Search for the cell housing the specified text and yield its [x, y] center coordinate. 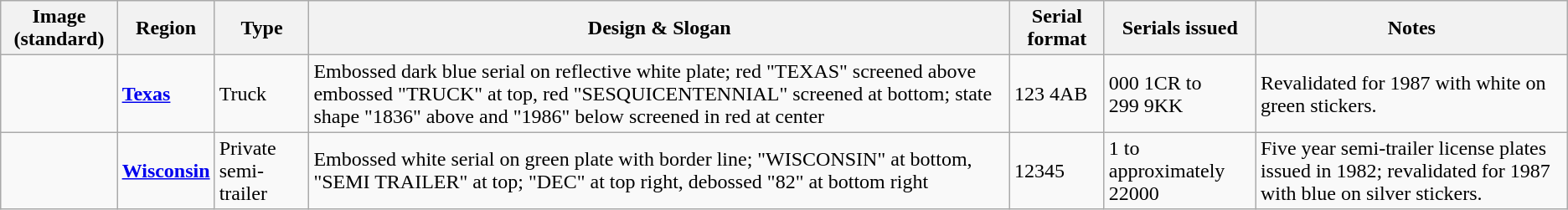
Type [261, 28]
Revalidated for 1987 with white on green stickers. [1411, 94]
Serial format [1057, 28]
12345 [1057, 171]
Notes [1411, 28]
Five year semi-trailer license plates issued in 1982; revalidated for 1987 with blue on silver stickers. [1411, 171]
Image (standard) [59, 28]
123 4AB [1057, 94]
Texas [166, 94]
Serials issued [1179, 28]
1 to approximately 22000 [1179, 171]
Truck [261, 94]
Region [166, 28]
Design & Slogan [660, 28]
000 1CR to 299 9KK [1179, 94]
Private semi-trailer [261, 171]
Wisconsin [166, 171]
